Determine the (X, Y) coordinate at the center of the cell enclosing the given text.  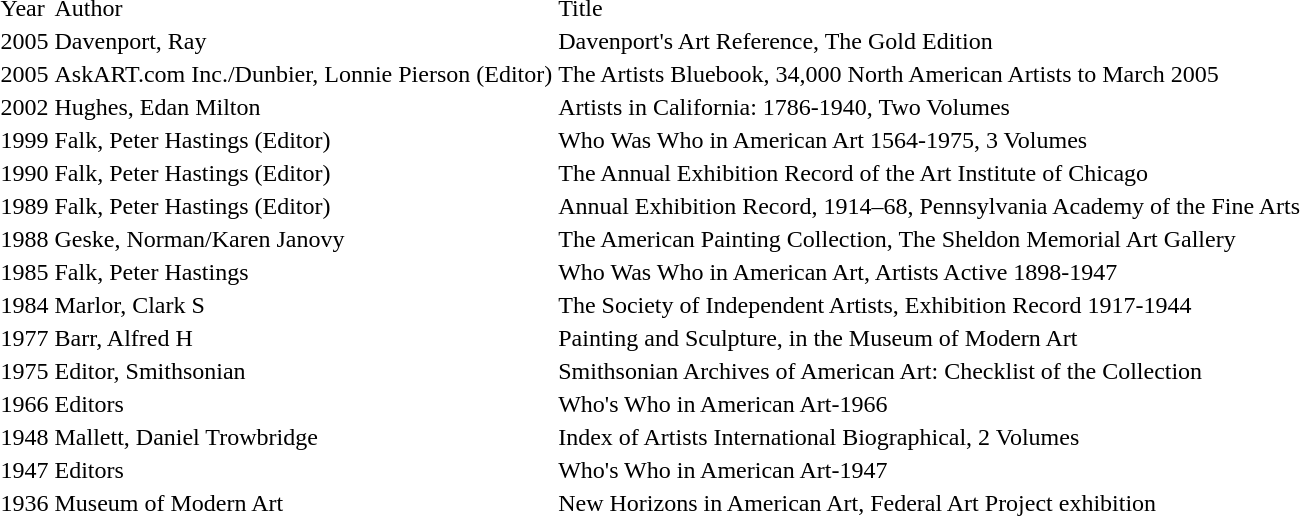
Geske, Norman/Karen Janovy (304, 239)
Editor, Smithsonian (304, 371)
Davenport, Ray (304, 41)
Falk, Peter Hastings (304, 272)
Hughes, Edan Milton (304, 107)
AskART.com Inc./Dunbier, Lonnie Pierson (Editor) (304, 74)
Mallett, Daniel Trowbridge (304, 437)
Barr, Alfred H (304, 338)
Marlor, Clark S (304, 305)
